Provide the [x, y] coordinate of the cell's center where the given text is located.  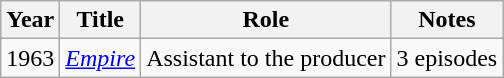
Role [266, 20]
Title [100, 20]
Notes [447, 20]
Empire [100, 58]
1963 [30, 58]
3 episodes [447, 58]
Assistant to the producer [266, 58]
Year [30, 20]
